Find where the given text appears and provide that cell's center as [X, Y] coordinate. 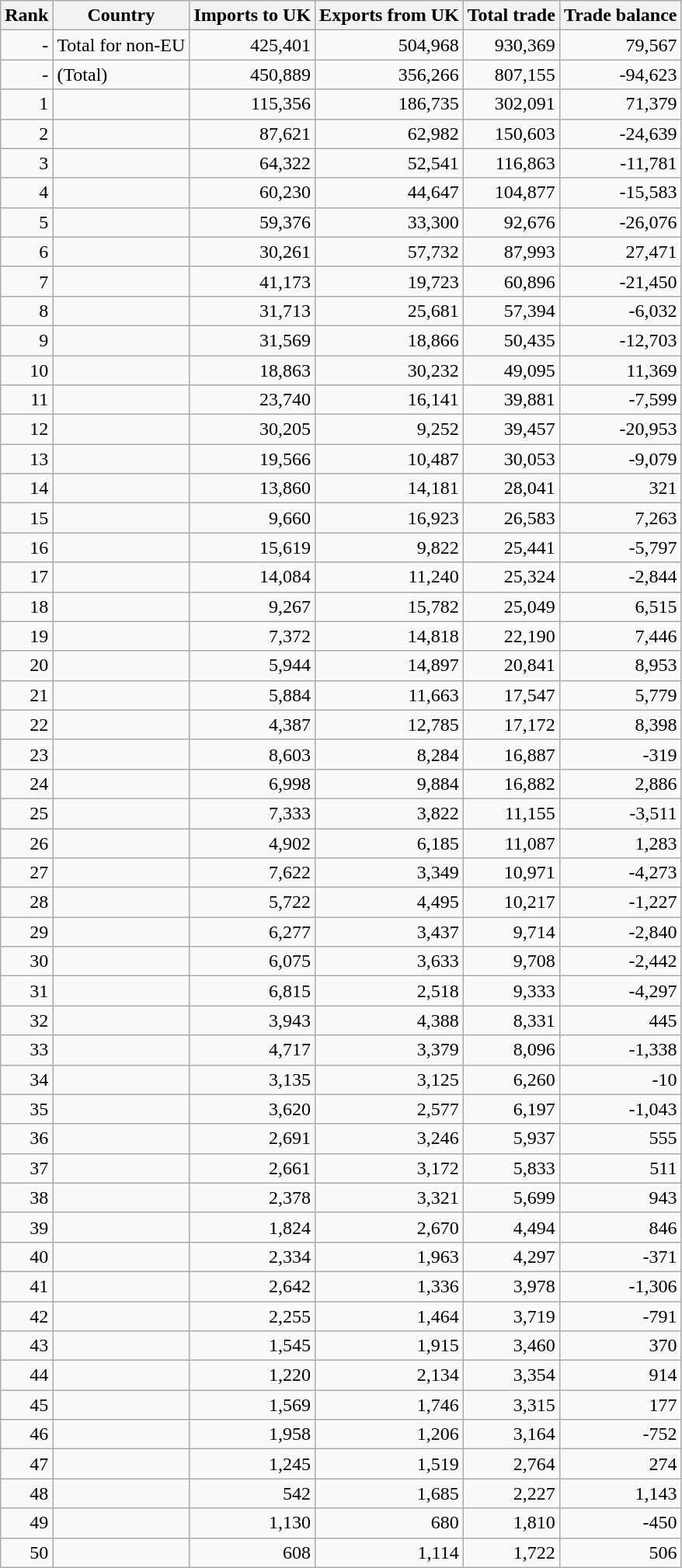
2,227 [511, 1493]
1,143 [620, 1493]
57,394 [511, 311]
680 [390, 1523]
11,240 [390, 577]
25,681 [390, 311]
2,518 [390, 991]
1,130 [252, 1523]
2,670 [390, 1227]
8,096 [511, 1050]
943 [620, 1198]
-26,076 [620, 222]
44 [26, 1375]
22,190 [511, 636]
-3,511 [620, 813]
3,822 [390, 813]
15,782 [390, 607]
52,541 [390, 163]
104,877 [511, 193]
-752 [620, 1434]
18 [26, 607]
-94,623 [620, 75]
9,267 [252, 607]
1,722 [511, 1552]
1,915 [390, 1346]
1,336 [390, 1286]
25 [26, 813]
11,369 [620, 370]
7,372 [252, 636]
3,164 [511, 1434]
10,971 [511, 873]
30,232 [390, 370]
3,719 [511, 1316]
9,333 [511, 991]
18,866 [390, 340]
6,185 [390, 843]
1,519 [390, 1464]
17,172 [511, 725]
60,230 [252, 193]
8 [26, 311]
5,699 [511, 1198]
302,091 [511, 104]
1,569 [252, 1405]
6,998 [252, 784]
-11,781 [620, 163]
555 [620, 1139]
50 [26, 1552]
8,603 [252, 754]
-371 [620, 1257]
7 [26, 281]
25,049 [511, 607]
14,181 [390, 488]
43 [26, 1346]
1,245 [252, 1464]
6,815 [252, 991]
2,378 [252, 1198]
71,379 [620, 104]
6,515 [620, 607]
44,647 [390, 193]
33 [26, 1050]
321 [620, 488]
6,075 [252, 961]
1,810 [511, 1523]
370 [620, 1346]
Trade balance [620, 16]
-2,844 [620, 577]
450,889 [252, 75]
16 [26, 548]
13 [26, 459]
5,937 [511, 1139]
3,620 [252, 1109]
5,944 [252, 666]
4,494 [511, 1227]
27 [26, 873]
41 [26, 1286]
7,333 [252, 813]
4,388 [390, 1020]
17 [26, 577]
28,041 [511, 488]
4,717 [252, 1050]
8,331 [511, 1020]
11 [26, 400]
3,460 [511, 1346]
41,173 [252, 281]
12 [26, 429]
5,833 [511, 1168]
2,334 [252, 1257]
60,896 [511, 281]
2 [26, 134]
25,441 [511, 548]
47 [26, 1464]
1,963 [390, 1257]
9,822 [390, 548]
5 [26, 222]
807,155 [511, 75]
-4,273 [620, 873]
186,735 [390, 104]
29 [26, 932]
14,818 [390, 636]
-7,599 [620, 400]
20 [26, 666]
39,457 [511, 429]
506 [620, 1552]
20,841 [511, 666]
3,315 [511, 1405]
2,886 [620, 784]
36 [26, 1139]
23,740 [252, 400]
274 [620, 1464]
-15,583 [620, 193]
177 [620, 1405]
Exports from UK [390, 16]
4,387 [252, 725]
79,567 [620, 45]
9,252 [390, 429]
(Total) [121, 75]
-2,442 [620, 961]
8,953 [620, 666]
1,958 [252, 1434]
914 [620, 1375]
12,785 [390, 725]
504,968 [390, 45]
-1,338 [620, 1050]
11,663 [390, 695]
33,300 [390, 222]
34 [26, 1080]
10,217 [511, 902]
2,577 [390, 1109]
Total for non-EU [121, 45]
30 [26, 961]
3,349 [390, 873]
25,324 [511, 577]
542 [252, 1493]
40 [26, 1257]
9,660 [252, 518]
30,205 [252, 429]
1,464 [390, 1316]
6,260 [511, 1080]
21 [26, 695]
1,114 [390, 1552]
2,691 [252, 1139]
42 [26, 1316]
24 [26, 784]
846 [620, 1227]
15 [26, 518]
11,155 [511, 813]
445 [620, 1020]
425,401 [252, 45]
23 [26, 754]
13,860 [252, 488]
7,622 [252, 873]
3,978 [511, 1286]
4 [26, 193]
-450 [620, 1523]
19,566 [252, 459]
6,197 [511, 1109]
7,263 [620, 518]
17,547 [511, 695]
9,884 [390, 784]
9,714 [511, 932]
1 [26, 104]
31,569 [252, 340]
-1,306 [620, 1286]
-21,450 [620, 281]
-319 [620, 754]
49 [26, 1523]
-6,032 [620, 311]
37 [26, 1168]
3,135 [252, 1080]
3,246 [390, 1139]
5,779 [620, 695]
92,676 [511, 222]
87,993 [511, 252]
14,084 [252, 577]
608 [252, 1552]
39,881 [511, 400]
57,732 [390, 252]
2,134 [390, 1375]
150,603 [511, 134]
49,095 [511, 370]
38 [26, 1198]
1,206 [390, 1434]
3 [26, 163]
1,220 [252, 1375]
6,277 [252, 932]
116,863 [511, 163]
16,882 [511, 784]
18,863 [252, 370]
3,172 [390, 1168]
4,495 [390, 902]
-10 [620, 1080]
115,356 [252, 104]
3,437 [390, 932]
16,141 [390, 400]
22 [26, 725]
1,824 [252, 1227]
8,284 [390, 754]
45 [26, 1405]
8,398 [620, 725]
30,053 [511, 459]
26,583 [511, 518]
48 [26, 1493]
Rank [26, 16]
4,297 [511, 1257]
64,322 [252, 163]
59,376 [252, 222]
27,471 [620, 252]
87,621 [252, 134]
1,746 [390, 1405]
-24,639 [620, 134]
50,435 [511, 340]
511 [620, 1168]
9 [26, 340]
46 [26, 1434]
3,633 [390, 961]
19,723 [390, 281]
10 [26, 370]
10,487 [390, 459]
30,261 [252, 252]
28 [26, 902]
31,713 [252, 311]
19 [26, 636]
3,321 [390, 1198]
3,379 [390, 1050]
62,982 [390, 134]
Imports to UK [252, 16]
-791 [620, 1316]
-20,953 [620, 429]
14,897 [390, 666]
16,887 [511, 754]
Total trade [511, 16]
-4,297 [620, 991]
1,685 [390, 1493]
32 [26, 1020]
356,266 [390, 75]
2,764 [511, 1464]
Country [121, 16]
5,722 [252, 902]
39 [26, 1227]
35 [26, 1109]
-1,043 [620, 1109]
6 [26, 252]
3,125 [390, 1080]
-5,797 [620, 548]
-1,227 [620, 902]
-9,079 [620, 459]
3,354 [511, 1375]
3,943 [252, 1020]
930,369 [511, 45]
15,619 [252, 548]
26 [26, 843]
-2,840 [620, 932]
1,283 [620, 843]
1,545 [252, 1346]
14 [26, 488]
2,255 [252, 1316]
9,708 [511, 961]
31 [26, 991]
16,923 [390, 518]
2,642 [252, 1286]
5,884 [252, 695]
4,902 [252, 843]
2,661 [252, 1168]
-12,703 [620, 340]
11,087 [511, 843]
7,446 [620, 636]
